Return (X, Y) of the center of cell containing provided text 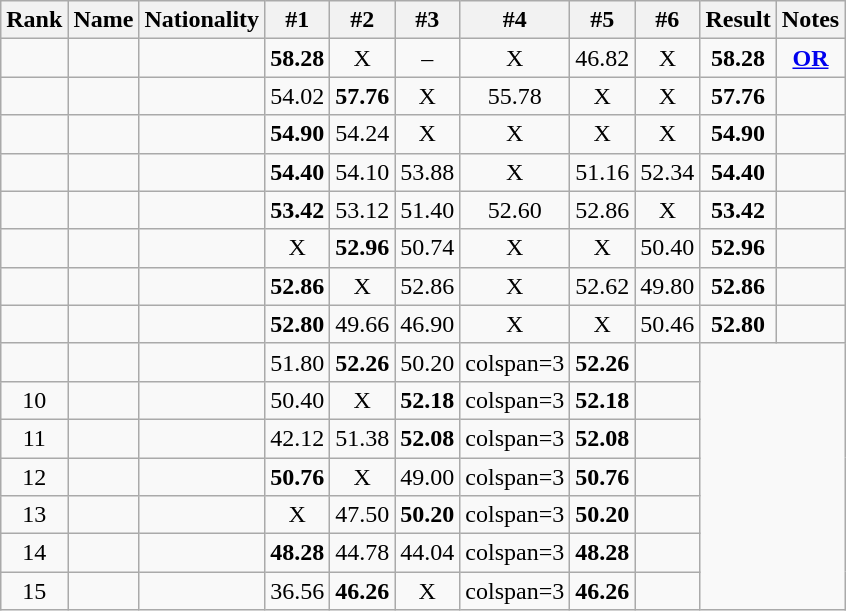
Result (738, 20)
49.80 (668, 286)
#6 (668, 20)
54.02 (298, 96)
52.34 (668, 172)
Notes (810, 20)
#2 (362, 20)
55.78 (515, 96)
51.38 (362, 438)
52.60 (515, 210)
53.12 (362, 210)
54.10 (362, 172)
54.24 (362, 134)
15 (34, 591)
46.90 (428, 324)
49.00 (428, 477)
44.04 (428, 553)
#5 (602, 20)
51.16 (602, 172)
51.80 (298, 362)
#4 (515, 20)
OR (810, 58)
#1 (298, 20)
Nationality (202, 20)
36.56 (298, 591)
#3 (428, 20)
47.50 (362, 515)
49.66 (362, 324)
10 (34, 400)
14 (34, 553)
46.82 (602, 58)
12 (34, 477)
– (428, 58)
51.40 (428, 210)
Name (104, 20)
42.12 (298, 438)
53.88 (428, 172)
50.74 (428, 248)
13 (34, 515)
Rank (34, 20)
50.46 (668, 324)
52.62 (602, 286)
44.78 (362, 553)
11 (34, 438)
